Pinpoint the cell where the given text exists, returning its [X, Y] midpoint coordinate. 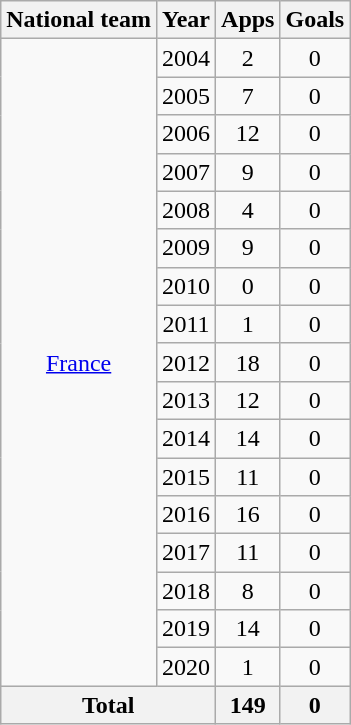
2019 [186, 629]
2005 [186, 96]
16 [248, 515]
2013 [186, 400]
France [79, 362]
2009 [186, 248]
2007 [186, 172]
18 [248, 362]
2012 [186, 362]
7 [248, 96]
Apps [248, 20]
Goals [315, 20]
2014 [186, 438]
2015 [186, 477]
149 [248, 705]
2018 [186, 591]
4 [248, 210]
2017 [186, 553]
2008 [186, 210]
Year [186, 20]
2020 [186, 667]
2016 [186, 515]
2 [248, 58]
2004 [186, 58]
National team [79, 20]
8 [248, 591]
2011 [186, 324]
2006 [186, 134]
Total [108, 705]
2010 [186, 286]
